From the cell containing the given text, extract its center point as [X, Y] coordinate. 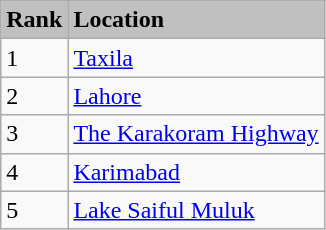
Location [196, 20]
The Karakoram Highway [196, 134]
4 [34, 172]
2 [34, 96]
3 [34, 134]
5 [34, 210]
1 [34, 58]
Rank [34, 20]
Lake Saiful Muluk [196, 210]
Lahore [196, 96]
Karimabad [196, 172]
Taxila [196, 58]
